Pinpoint the cell where the given text exists, returning its [X, Y] midpoint coordinate. 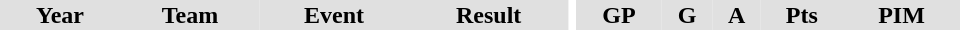
Team [190, 15]
GP [619, 15]
Year [60, 15]
A [737, 15]
Pts [802, 15]
Result [488, 15]
G [688, 15]
PIM [902, 15]
Event [334, 15]
